Return the (X, Y) coordinate for the center point of the cell that contains the specified text.  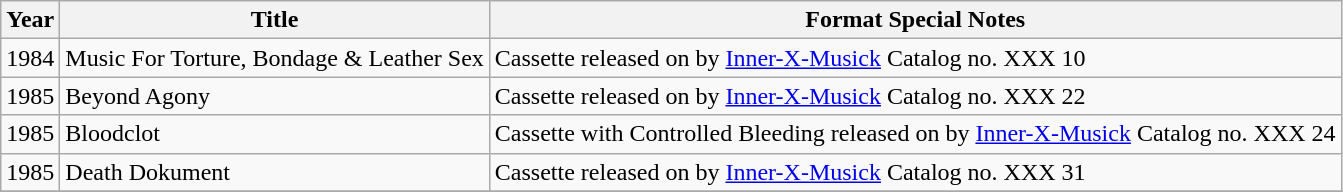
1984 (30, 58)
Death Dokument (275, 172)
Cassette released on by Inner-X-Musick Catalog no. XXX 31 (915, 172)
Cassette with Controlled Bleeding released on by Inner-X-Musick Catalog no. XXX 24 (915, 134)
Format Special Notes (915, 20)
Music For Torture, Bondage & Leather Sex (275, 58)
Title (275, 20)
Bloodclot (275, 134)
Cassette released on by Inner-X-Musick Catalog no. XXX 22 (915, 96)
Beyond Agony (275, 96)
Year (30, 20)
Cassette released on by Inner-X-Musick Catalog no. XXX 10 (915, 58)
